Locate the cell with the specified text and output its [x, y] center coordinate. 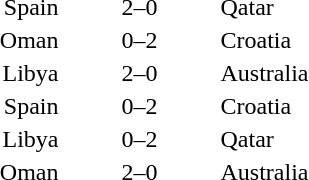
2–0 [140, 73]
